From the cell containing the given text, extract its center point as [X, Y] coordinate. 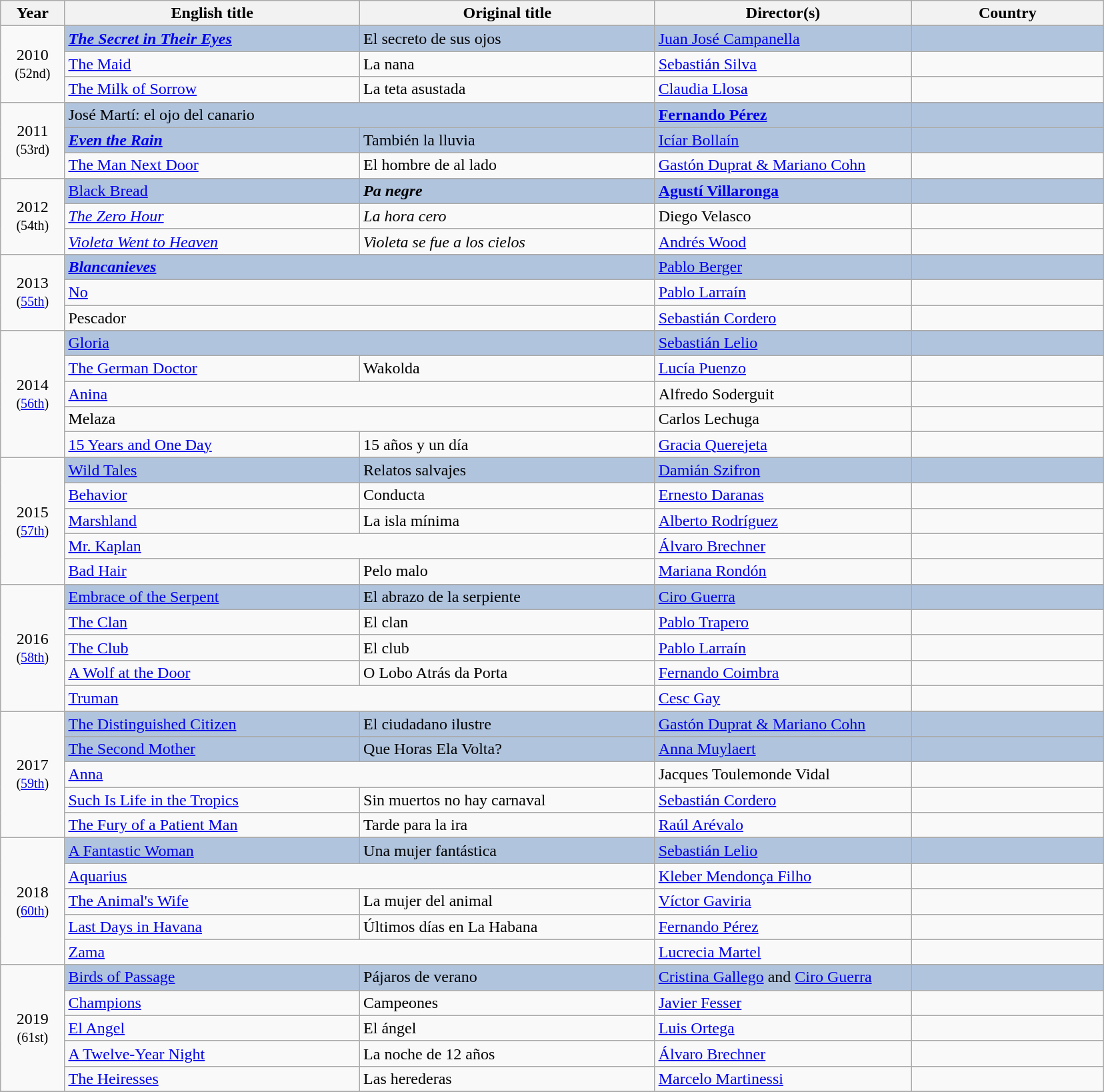
Blancanieves [360, 267]
Las herederas [508, 1079]
El hombre de al lado [508, 165]
Que Horas Ela Volta? [508, 749]
Agustí Villaronga [783, 191]
Melaza [360, 419]
Pelo malo [508, 571]
Country [1008, 13]
El secreto de sus ojos [508, 39]
Diego Velasco [783, 216]
Carlos Lechuga [783, 419]
The Zero Hour [212, 216]
Alfredo Soderguit [783, 394]
Sebastián Silva [783, 64]
The Heiresses [212, 1079]
Director(s) [783, 13]
Lucía Puenzo [783, 369]
Wakolda [508, 369]
Pa negre [508, 191]
La nana [508, 64]
Anina [360, 394]
Anna Muylaert [783, 749]
El clan [508, 622]
A Fantastic Woman [212, 851]
Birds of Passage [212, 977]
15 Years and One Day [212, 445]
English title [212, 13]
Truman [360, 698]
Champions [212, 1003]
La hora cero [508, 216]
Tarde para la ira [508, 825]
Marcelo Martinessi [783, 1079]
Violeta se fue a los cielos [508, 241]
Damián Szifron [783, 470]
The Club [212, 647]
Andrés Wood [783, 241]
Kleber Mendonça Filho [783, 876]
La mujer del animal [508, 901]
Campeones [508, 1003]
2019(61st) [33, 1028]
Mariana Rondón [783, 571]
2011(53rd) [33, 140]
Behavior [212, 495]
La isla mínima [508, 521]
Wild Tales [212, 470]
2012(54th) [33, 216]
El club [508, 647]
The Milk of Sorrow [212, 89]
2014(56th) [33, 394]
Relatos salvajes [508, 470]
El abrazo de la serpiente [508, 597]
A Wolf at the Door [212, 673]
Raúl Arévalo [783, 825]
Últimos días en La Habana [508, 927]
José Martí: el ojo del canario [360, 115]
Conducta [508, 495]
Last Days in Havana [212, 927]
The Fury of a Patient Man [212, 825]
Even the Rain [212, 140]
Gloria [360, 343]
La teta asustada [508, 89]
O Lobo Atrás da Porta [508, 673]
The Second Mother [212, 749]
Gracia Querejeta [783, 445]
Marshland [212, 521]
The German Doctor [212, 369]
Such Is Life in the Tropics [212, 800]
15 años y un día [508, 445]
2015(57th) [33, 521]
2010(52nd) [33, 64]
Víctor Gaviria [783, 901]
Mr. Kaplan [360, 546]
Sin muertos no hay carnaval [508, 800]
The Maid [212, 64]
No [360, 292]
Cristina Gallego and Ciro Guerra [783, 977]
Black Bread [212, 191]
The Man Next Door [212, 165]
Pescador [360, 318]
El ángel [508, 1028]
Juan José Campanella [783, 39]
The Clan [212, 622]
Claudia Llosa [783, 89]
Icíar Bollaín [783, 140]
Pájaros de verano [508, 977]
La noche de 12 años [508, 1053]
Zama [360, 952]
Pablo Berger [783, 267]
2017(59th) [33, 774]
Pablo Trapero [783, 622]
Violeta Went to Heaven [212, 241]
Aquarius [360, 876]
Embrace of the Serpent [212, 597]
Ernesto Daranas [783, 495]
Ciro Guerra [783, 597]
El ciudadano ilustre [508, 723]
Bad Hair [212, 571]
Year [33, 13]
The Distinguished Citizen [212, 723]
Javier Fesser [783, 1003]
Luis Ortega [783, 1028]
The Secret in Their Eyes [212, 39]
2013(55th) [33, 292]
Fernando Coimbra [783, 673]
Anna [360, 775]
2016(58th) [33, 647]
A Twelve-Year Night [212, 1053]
También la lluvia [508, 140]
Jacques Toulemonde Vidal [783, 775]
El Angel [212, 1028]
Cesc Gay [783, 698]
Una mujer fantástica [508, 851]
Lucrecia Martel [783, 952]
Original title [508, 13]
Alberto Rodríguez [783, 521]
2018(60th) [33, 901]
The Animal's Wife [212, 901]
